Find where the given text appears and provide that cell's center as (X, Y) coordinate. 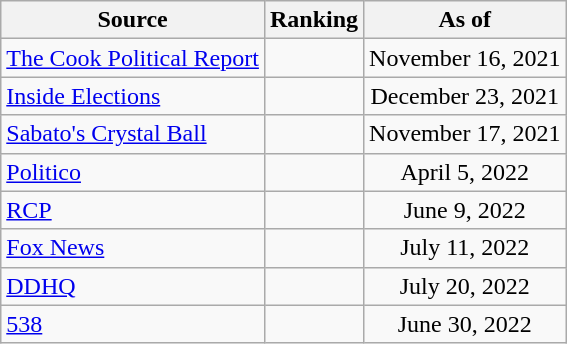
538 (133, 324)
July 20, 2022 (465, 286)
July 11, 2022 (465, 248)
Fox News (133, 248)
As of (465, 20)
RCP (133, 210)
December 23, 2021 (465, 96)
June 9, 2022 (465, 210)
Sabato's Crystal Ball (133, 134)
Inside Elections (133, 96)
April 5, 2022 (465, 172)
November 16, 2021 (465, 58)
Source (133, 20)
June 30, 2022 (465, 324)
November 17, 2021 (465, 134)
DDHQ (133, 286)
The Cook Political Report (133, 58)
Ranking (314, 20)
Politico (133, 172)
